Determine the [X, Y] coordinate at the center of the cell enclosing the given text.  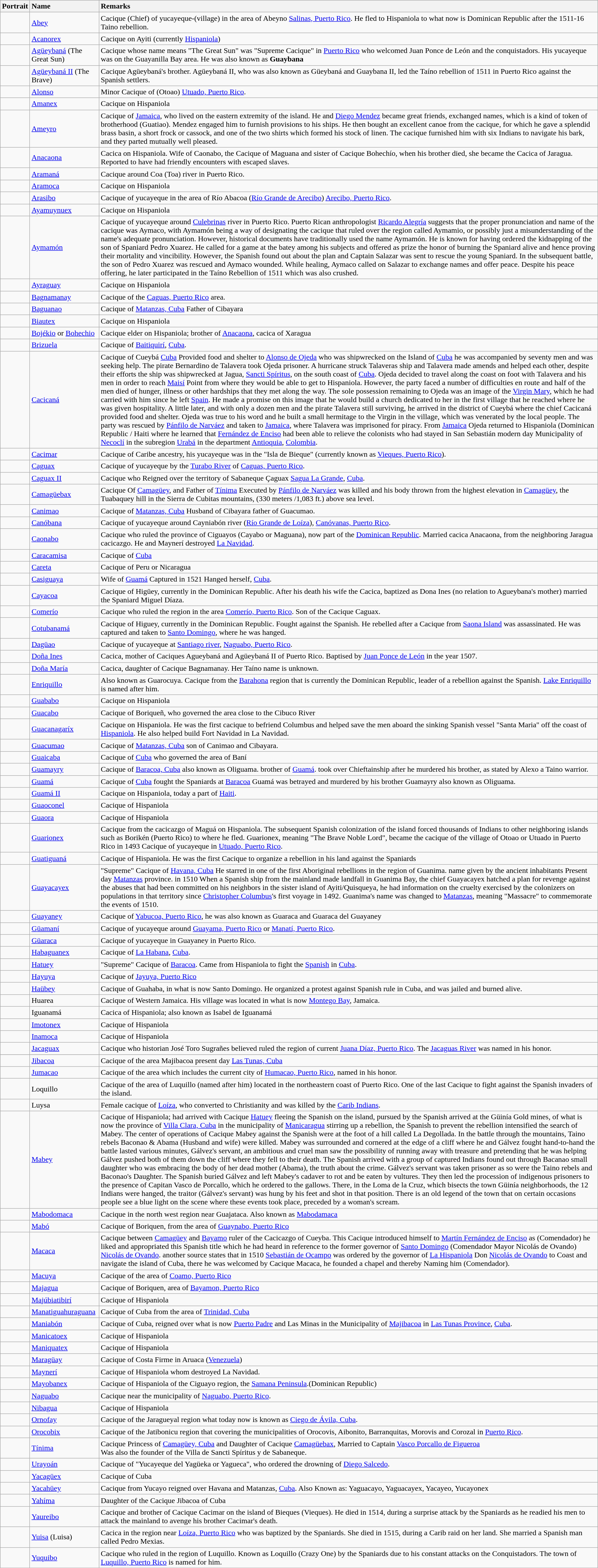
Bojékio or Bohechio [64, 333]
Agüeybaná II (The Brave) [64, 76]
Cacique of Jayuya, Puerto Rico [348, 976]
Cacique of yucayeque in Guayaney in Puerto Rico. [348, 940]
Cacique of yucayeque around Guayama, Puerto Rico or Manatí, Puerto Rico. [348, 928]
Cacique of Matanzas, Cuba Husband of Cibayara father of Guacumao. [348, 511]
Abey [64, 23]
Brizuela [64, 345]
Ayamuynuex [64, 210]
Guamá II [64, 793]
Jibacoa [64, 1061]
Cacique around Coa (Toa) river in Puerto Rico. [348, 174]
Canimao [64, 511]
Caguax II [64, 478]
Habaguanex [64, 952]
Amanex [64, 104]
Guayaney [64, 916]
Cacique of yucayeque at Santiago river, Naguabo, Puerto Rico. [348, 644]
Cacica, daughter of Cacique Bagnamanay. Her Taíno name is unknown. [348, 668]
Guaora [64, 817]
Portrait [15, 6]
Arasibo [64, 198]
Luysa [64, 1105]
Cacique of Cuba fought the Spaniards at Baracoa Guamá was betrayed and murdered by his brother Guamayry also known as Oliguama. [348, 781]
Doña Ines [64, 656]
Mabodomaca [64, 1214]
Yuquibo [64, 1557]
Cacique of the area which includes the current city of Humacao, Puerto Rico, named in his honor. [348, 1073]
Cacique of Western Jamaica. His village was located in what is now Montego Bay, Jamaica. [348, 1000]
Guacabo [64, 713]
Guaoconel [64, 805]
Cacique of the Jatibonicu region that covering the municipalities of Orocovis, Aibonito, Barranquitas, Morovis and Corozal in Puerto Rico. [348, 1432]
Daughter of the Cacique Jibacoa of Cuba [348, 1500]
Caonabo [64, 539]
Cacique of La Habana, Cuba. [348, 952]
Yaureibo [64, 1516]
Cacique of Hispaniola. He was the first Cacique to organize a rebellion in his land against the Spaniards [348, 858]
Careta [64, 567]
Agüeybaná (The Great Sun) [64, 55]
Cotubanamá [64, 628]
Cacique of Cuba, reigned over what is now Puerto Padre and Las Minas in the Municipality of Majibacoa in Las Tunas Province, Cuba. [348, 1324]
Mayobanex [64, 1384]
Guababo [64, 701]
"Supreme" Cacique of Baracoa. Came from Hispaniola to fight the Spanish in Cuba. [348, 964]
Cacique of Boriquen, area of Bayamon, Puerto Rico [348, 1288]
Cacique elder on Hispaniola; brother of Anacaona, cacica of Xaragua [348, 333]
Guayacayex [64, 887]
Maynerí [64, 1372]
Cacique who ruled the region in the area Comerío, Puerto Rico. Son of the Cacique Caguax. [348, 612]
Ornofay [64, 1420]
Remarks [348, 6]
Aramaná [64, 174]
Maragüay [64, 1360]
Imotonex [64, 1025]
Guacanagaríx [64, 729]
Haübey [64, 988]
Enriquillo [64, 684]
Bagnamanay [64, 297]
Manicatoex [64, 1336]
Caracamisa [64, 555]
Yuisa (Luisa) [64, 1537]
Biautex [64, 321]
Cacique on Ayiti (currently Hispaniola) [348, 39]
Cacique of Cuba who governed the area of Baní [348, 757]
Yacagüex [64, 1476]
Orocobix [64, 1432]
Doña María [64, 668]
Cacique of the Jaragueyal region what today now is known as Ciego de Ávila, Cuba. [348, 1420]
Cacique of the Caguas, Puerto Rico area. [348, 297]
Acanorex [64, 39]
Baguanao [64, 309]
Cacique of yucayeque in the area of Río Abacoa (Río Grande de Arecibo) Arecibo, Puerto Rico. [348, 198]
Aramoca [64, 186]
Majúbiatibirí [64, 1300]
Mabey [64, 1160]
Macaca [64, 1251]
Iguanamá [64, 1012]
Cacique of Hispaniola of the Ciguayo region, the Samana Peninsula.(Dominican Republic) [348, 1384]
Cacique from Yucayo reigned over Havana and Matanzas, Cuba. Also Known as: Yaguacayo, Yaguacayex, Yacayeo, Yucayonex [348, 1488]
Cacique of Hispaniola whom destroyed La Navidad. [348, 1372]
Huarea [64, 1000]
Cacique of Guahaba, in what is now Santo Domingo. He organized a protest against Spanish rule in Cuba, and was jailed and burned alive. [348, 988]
Cacique of Peru or Nicaragua [348, 567]
Maniabón [64, 1324]
Cacique of Cuba from the area of Trinidad, Cuba [348, 1312]
Alonso [64, 92]
Cacique of the area of Coamo, Puerto Rico [348, 1276]
Macuya [64, 1276]
Ameyro [64, 129]
Cacique of yucayeque around Cayniabón river (Río Grande de Loíza), Canóvanas, Puerto Rico. [348, 523]
Yacahüey [64, 1488]
Cacique of Boriquen, from the area of Guaynabo, Puerto Rico [348, 1226]
Cacique near the municipality of Naguabo, Puerto Rico. [348, 1396]
Majagua [64, 1288]
Nibagua [64, 1408]
Comerío [64, 612]
Cacique of Costa Firme in Aruaca (Venezuela) [348, 1360]
Cacique in the north west region near Guajataca. Also known as Mabodamaca [348, 1214]
Camagüebax [64, 494]
Guaicaba [64, 757]
Cacique of Caribe ancestry, his yucayeque was in the "Isla de Bieque" (currently known as Vieques, Puerto Rico). [348, 454]
Yahíma [64, 1500]
Urayoán [64, 1464]
Minor Cacique of (Otoao) Utuado, Puerto Rico. [348, 92]
Guamá [64, 781]
Cacicaná [64, 400]
Guacumao [64, 745]
Name [64, 6]
Cacica, mother of Caciques Agueybaná and Agüeybaná II of Puerto Rico. Baptised by Juan Ponce de León in the year 1507. [348, 656]
Mabó [64, 1226]
Güaraca [64, 940]
Cacique of Baitiquirí, Cuba. [348, 345]
Cacique who historian José Toro Sugrañes believed ruled the region of current Juana Díaz, Puerto Rico. The Jacaguas River was named in his honor. [348, 1049]
Anacaona [64, 158]
Cacique who Reigned over the territory of Sabaneque Çaguax Sagua La Grande, Cuba. [348, 478]
Casiguaya [64, 579]
Female cacique of Loíza, who converted to Christianity and was killed by the Carib Indians. [348, 1105]
Güamaní [64, 928]
Guamayry [64, 769]
Guatiguaná [64, 858]
Jumacao [64, 1073]
Cacimar [64, 454]
Caguax [64, 466]
Guarionex [64, 838]
Cacique of yucayeque by the Turabo River of Caguas, Puerto Rico. [348, 466]
Cacique of Yabucoa, Puerto Rico, he was also known as Guaraca and Guaraca del Guayaney [348, 916]
Naguabo [64, 1396]
Cacique of "Yucayeque del Yagüeka or Yagueca", who ordered the drowning of Diego Salcedo. [348, 1464]
Cacique on Hispaniola, today a part of Haiti. [348, 793]
Maniquatex [64, 1348]
Aymamón [64, 248]
Cacique of Matanzas, Cuba Father of Cibayara [348, 309]
Canóbana [64, 523]
Cacique of the area Majibacoa present day Las Tunas, Cuba [348, 1061]
Ayraguay [64, 285]
Tínima [64, 1448]
Hatuey [64, 964]
Cacica of Hispaniola; also known as Isabel de Iguanamá [348, 1012]
Hayuya [64, 976]
Jacaguax [64, 1049]
Loquillo [64, 1089]
Inamoca [64, 1037]
Dagüao [64, 644]
Cacique of Boriqueñ, who governed the area close to the Cibuco River [348, 713]
Manatiguahuraguana [64, 1312]
Cacique of Matanzas, Cuba son of Canimao and Cibayara. [348, 745]
Cayacoa [64, 595]
Wife of Guamá Captured in 1521 Hanged herself, Cuba. [348, 579]
